Identify which cell holds the provided text, then report its (x, y) central coordinate. 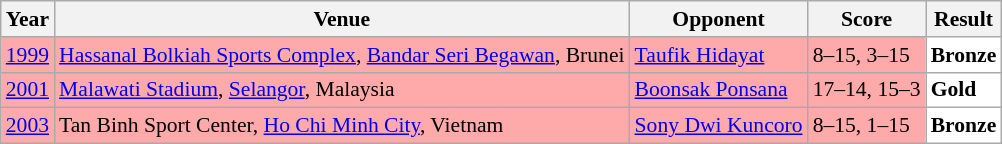
Opponent (719, 19)
1999 (28, 55)
Sony Dwi Kuncoro (719, 126)
Tan Binh Sport Center, Ho Chi Minh City, Vietnam (342, 126)
Hassanal Bolkiah Sports Complex, Bandar Seri Begawan, Brunei (342, 55)
17–14, 15–3 (867, 90)
Year (28, 19)
Malawati Stadium, Selangor, Malaysia (342, 90)
Result (964, 19)
Gold (964, 90)
2001 (28, 90)
Score (867, 19)
8–15, 1–15 (867, 126)
Boonsak Ponsana (719, 90)
Taufik Hidayat (719, 55)
2003 (28, 126)
Venue (342, 19)
8–15, 3–15 (867, 55)
